Extract the [X, Y] coordinate from the center of the cell holding the provided text.  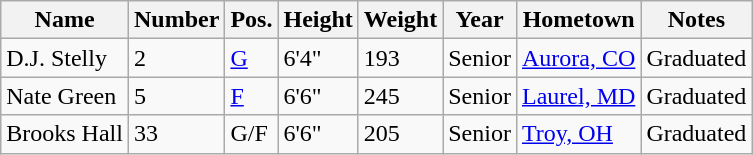
Notes [696, 20]
G/F [252, 134]
Hometown [578, 20]
G [252, 58]
205 [400, 134]
6'4" [318, 58]
193 [400, 58]
2 [176, 58]
33 [176, 134]
Troy, OH [578, 134]
Aurora, CO [578, 58]
F [252, 96]
5 [176, 96]
Number [176, 20]
Name [65, 20]
Brooks Hall [65, 134]
Height [318, 20]
Weight [400, 20]
Laurel, MD [578, 96]
Pos. [252, 20]
Year [480, 20]
D.J. Stelly [65, 58]
245 [400, 96]
Nate Green [65, 96]
